For the text-containing cell, return its midpoint in [X, Y] coordinate format. 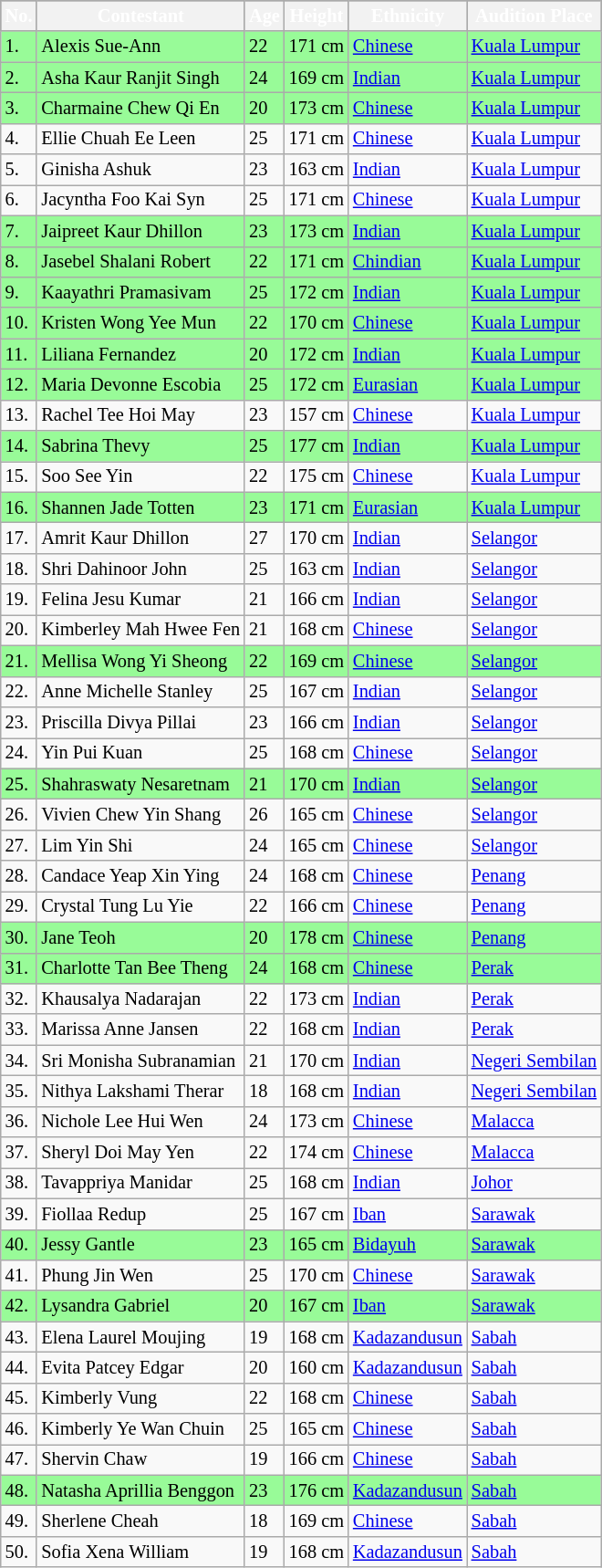
7. [19, 231]
48. [19, 1490]
Charlotte Tan Bee Theng [140, 968]
1. [19, 47]
Kristen Wong Yee Mun [140, 323]
29. [19, 906]
160 cm [317, 1367]
22. [19, 692]
9. [19, 292]
26. [19, 814]
Nithya Lakshami Therar [140, 1091]
38. [19, 1183]
Kimberley Mah Hwee Fen [140, 630]
5. [19, 170]
Maria Devonne Escobia [140, 384]
Johor [535, 1183]
Ginisha Ashuk [140, 170]
42. [19, 1306]
Nichole Lee Hui Wen [140, 1122]
8. [19, 262]
178 cm [317, 937]
Sri Monisha Subranamian [140, 1061]
Tavappriya Manidar [140, 1183]
Audition Place [535, 16]
23. [19, 722]
10. [19, 323]
41. [19, 1275]
Alexis Sue-Ann [140, 47]
18. [19, 569]
3. [19, 108]
39. [19, 1214]
Crystal Tung Lu Yie [140, 906]
28. [19, 876]
32. [19, 998]
Amrit Kaur Dhillon [140, 538]
Height [317, 16]
Elena Laurel Moujing [140, 1337]
13. [19, 415]
Kaayathri Pramasivam [140, 292]
12. [19, 384]
27 [265, 538]
19. [19, 600]
44. [19, 1367]
30. [19, 937]
14. [19, 446]
16. [19, 507]
Priscilla Divya Pillai [140, 722]
Sofia Xena William [140, 1552]
6. [19, 200]
24. [19, 753]
Jane Teoh [140, 937]
Kimberly Ye Wan Chuin [140, 1429]
36. [19, 1122]
Asha Kaur Ranjit Singh [140, 78]
Sherlene Cheah [140, 1521]
43. [19, 1337]
40. [19, 1245]
11. [19, 354]
46. [19, 1429]
Chindian [408, 262]
27. [19, 845]
Lim Yin Shi [140, 845]
Shannen Jade Totten [140, 507]
No. [19, 16]
17. [19, 538]
47. [19, 1459]
Natasha Aprillia Benggon [140, 1490]
37. [19, 1153]
35. [19, 1091]
49. [19, 1521]
Jasebel Shalani Robert [140, 262]
Mellisa Wong Yi Sheong [140, 661]
Jessy Gantle [140, 1245]
Kimberly Vung [140, 1398]
26 [265, 814]
Vivien Chew Yin Shang [140, 814]
Lysandra Gabriel [140, 1306]
4. [19, 139]
Rachel Tee Hoi May [140, 415]
Sheryl Doi May Yen [140, 1153]
45. [19, 1398]
Soo See Yin [140, 476]
174 cm [317, 1153]
21. [19, 661]
Ellie Chuah Ee Leen [140, 139]
Yin Pui Kuan [140, 753]
Marissa Anne Jansen [140, 1030]
Shri Dahinoor John [140, 569]
157 cm [317, 415]
Contestant [140, 16]
Ethnicity [408, 16]
50. [19, 1552]
31. [19, 968]
175 cm [317, 476]
Shervin Chaw [140, 1459]
Bidayuh [408, 1245]
Evita Patcey Edgar [140, 1367]
Sabrina Thevy [140, 446]
Age [265, 16]
177 cm [317, 446]
20. [19, 630]
Anne Michelle Stanley [140, 692]
2. [19, 78]
Candace Yeap Xin Ying [140, 876]
Liliana Fernandez [140, 354]
Shahraswaty Nesaretnam [140, 784]
Jaipreet Kaur Dhillon [140, 231]
Phung Jin Wen [140, 1275]
Fiollaa Redup [140, 1214]
176 cm [317, 1490]
Charmaine Chew Qi En [140, 108]
25. [19, 784]
Jacyntha Foo Kai Syn [140, 200]
Felina Jesu Kumar [140, 600]
Khausalya Nadarajan [140, 998]
33. [19, 1030]
34. [19, 1061]
15. [19, 476]
